From the cell containing the given text, extract its center point as [x, y] coordinate. 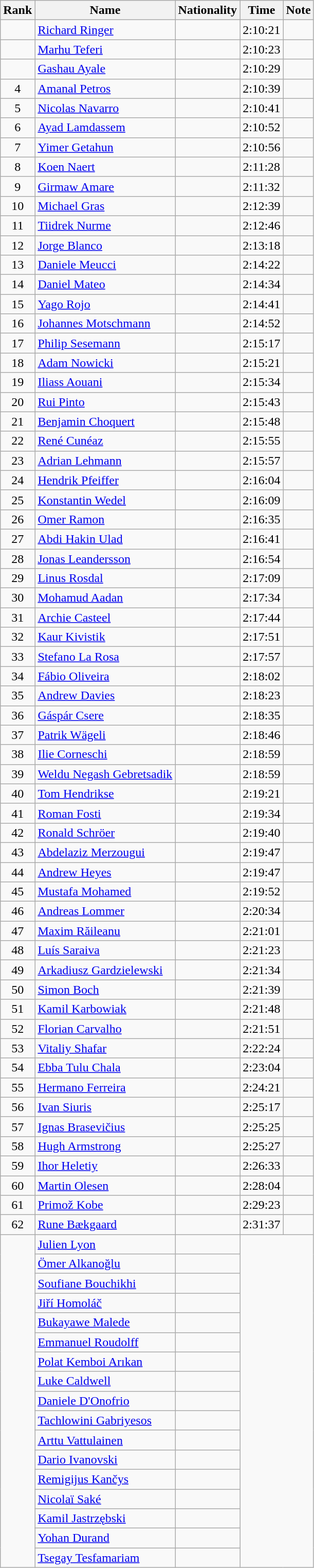
Tsegay Tesfamariam [105, 1558]
2:15:48 [262, 421]
2:16:54 [262, 558]
4 [17, 89]
Fábio Oliveira [105, 676]
Jorge Blanco [105, 245]
37 [17, 735]
Ignas Brasevičius [105, 1126]
Maxim Răileanu [105, 931]
2:10:52 [262, 128]
René Cunéaz [105, 441]
Ayad Lamdassem [105, 128]
24 [17, 480]
27 [17, 539]
2:10:39 [262, 89]
2:26:33 [262, 1166]
2:10:41 [262, 108]
2:15:57 [262, 461]
17 [17, 343]
43 [17, 852]
Omer Ramon [105, 519]
58 [17, 1146]
2:14:34 [262, 285]
2:17:51 [262, 637]
Soufiane Bouchikhi [105, 1283]
Richard Ringer [105, 30]
2:10:21 [262, 30]
Nicolaï Saké [105, 1499]
Stefano La Rosa [105, 657]
31 [17, 618]
Rune Bækgaard [105, 1225]
60 [17, 1185]
Polat Kemboi Arıkan [105, 1362]
Ömer Alkanoğlu [105, 1264]
Hugh Armstrong [105, 1146]
Gashau Ayale [105, 69]
11 [17, 225]
2:25:27 [262, 1146]
Tachlowini Gabriyesos [105, 1420]
Rui Pinto [105, 402]
Hermano Ferreira [105, 1087]
Andrew Davies [105, 696]
Andrew Heyes [105, 872]
Konstantin Wedel [105, 500]
44 [17, 872]
25 [17, 500]
2:14:41 [262, 304]
2:19:40 [262, 833]
Dario Ivanovski [105, 1459]
2:19:34 [262, 813]
Tom Hendrikse [105, 794]
29 [17, 578]
2:15:21 [262, 363]
2:31:37 [262, 1225]
2:15:55 [262, 441]
21 [17, 421]
Johannes Motschmann [105, 324]
2:11:32 [262, 186]
28 [17, 558]
2:11:28 [262, 167]
53 [17, 1048]
Koen Naert [105, 167]
41 [17, 813]
30 [17, 598]
Andreas Lommer [105, 911]
2:23:04 [262, 1068]
52 [17, 1029]
Bukayawe Malede [105, 1323]
Nicolas Navarro [105, 108]
50 [17, 990]
2:21:34 [262, 970]
Remigijus Kančys [105, 1479]
57 [17, 1126]
2:16:35 [262, 519]
2:18:46 [262, 735]
5 [17, 108]
Ihor Heletiy [105, 1166]
2:14:22 [262, 265]
Weldu Negash Gebretsadik [105, 774]
12 [17, 245]
2:14:52 [262, 324]
Kaur Kivistik [105, 637]
Abdelaziz Merzougui [105, 852]
Adam Nowicki [105, 363]
38 [17, 754]
19 [17, 382]
Jonas Leandersson [105, 558]
Julien Lyon [105, 1244]
Kamil Jastrzębski [105, 1519]
Archie Casteel [105, 618]
20 [17, 402]
2:16:09 [262, 500]
2:19:52 [262, 892]
Kamil Karbowiak [105, 1009]
2:10:56 [262, 147]
Iliass Aouani [105, 382]
26 [17, 519]
61 [17, 1205]
2:21:01 [262, 931]
15 [17, 304]
42 [17, 833]
Emmanuel Roudolff [105, 1342]
Roman Fosti [105, 813]
2:21:23 [262, 950]
Girmaw Amare [105, 186]
Mohamud Aadan [105, 598]
33 [17, 657]
46 [17, 911]
59 [17, 1166]
Florian Carvalho [105, 1029]
2:17:44 [262, 618]
2:10:29 [262, 69]
49 [17, 970]
18 [17, 363]
Nationality [208, 10]
62 [17, 1225]
45 [17, 892]
Michael Gras [105, 206]
13 [17, 265]
2:17:09 [262, 578]
2:25:17 [262, 1107]
Philip Sesemann [105, 343]
Linus Rosdal [105, 578]
2:10:23 [262, 49]
35 [17, 696]
2:19:21 [262, 794]
2:15:43 [262, 402]
Arttu Vattulainen [105, 1440]
56 [17, 1107]
Ilie Corneschi [105, 754]
2:25:25 [262, 1126]
Adrian Lehmann [105, 461]
Vitaliy Shafar [105, 1048]
Primož Kobe [105, 1205]
Daniel Mateo [105, 285]
2:24:21 [262, 1087]
2:17:34 [262, 598]
Patrik Wägeli [105, 735]
54 [17, 1068]
16 [17, 324]
2:21:39 [262, 990]
Ebba Tulu Chala [105, 1068]
7 [17, 147]
Note [298, 10]
32 [17, 637]
2:12:39 [262, 206]
Benjamin Choquert [105, 421]
2:22:24 [262, 1048]
2:15:34 [262, 382]
2:18:02 [262, 676]
55 [17, 1087]
Ivan Siuris [105, 1107]
47 [17, 931]
22 [17, 441]
2:17:57 [262, 657]
2:28:04 [262, 1185]
Yimer Getahun [105, 147]
Daniele D'Onofrio [105, 1401]
Hendrik Pfeiffer [105, 480]
8 [17, 167]
51 [17, 1009]
Luís Saraiva [105, 950]
Gáspár Csere [105, 715]
Amanal Petros [105, 89]
Mustafa Mohamed [105, 892]
2:20:34 [262, 911]
Luke Caldwell [105, 1381]
Time [262, 10]
39 [17, 774]
Name [105, 10]
6 [17, 128]
2:12:46 [262, 225]
2:16:04 [262, 480]
23 [17, 461]
2:29:23 [262, 1205]
Yohan Durand [105, 1538]
Jiří Homoláč [105, 1303]
Ronald Schröer [105, 833]
2:21:48 [262, 1009]
Martin Olesen [105, 1185]
9 [17, 186]
Simon Boch [105, 990]
2:21:51 [262, 1029]
2:13:18 [262, 245]
Tiidrek Nurme [105, 225]
Abdi Hakin Ulad [105, 539]
48 [17, 950]
2:18:35 [262, 715]
36 [17, 715]
2:16:41 [262, 539]
2:15:17 [262, 343]
40 [17, 794]
34 [17, 676]
14 [17, 285]
10 [17, 206]
Arkadiusz Gardzielewski [105, 970]
Yago Rojo [105, 304]
Marhu Teferi [105, 49]
Daniele Meucci [105, 265]
Rank [17, 10]
2:18:23 [262, 696]
